Provide the (X, Y) coordinate of the cell's center where the given text is located.  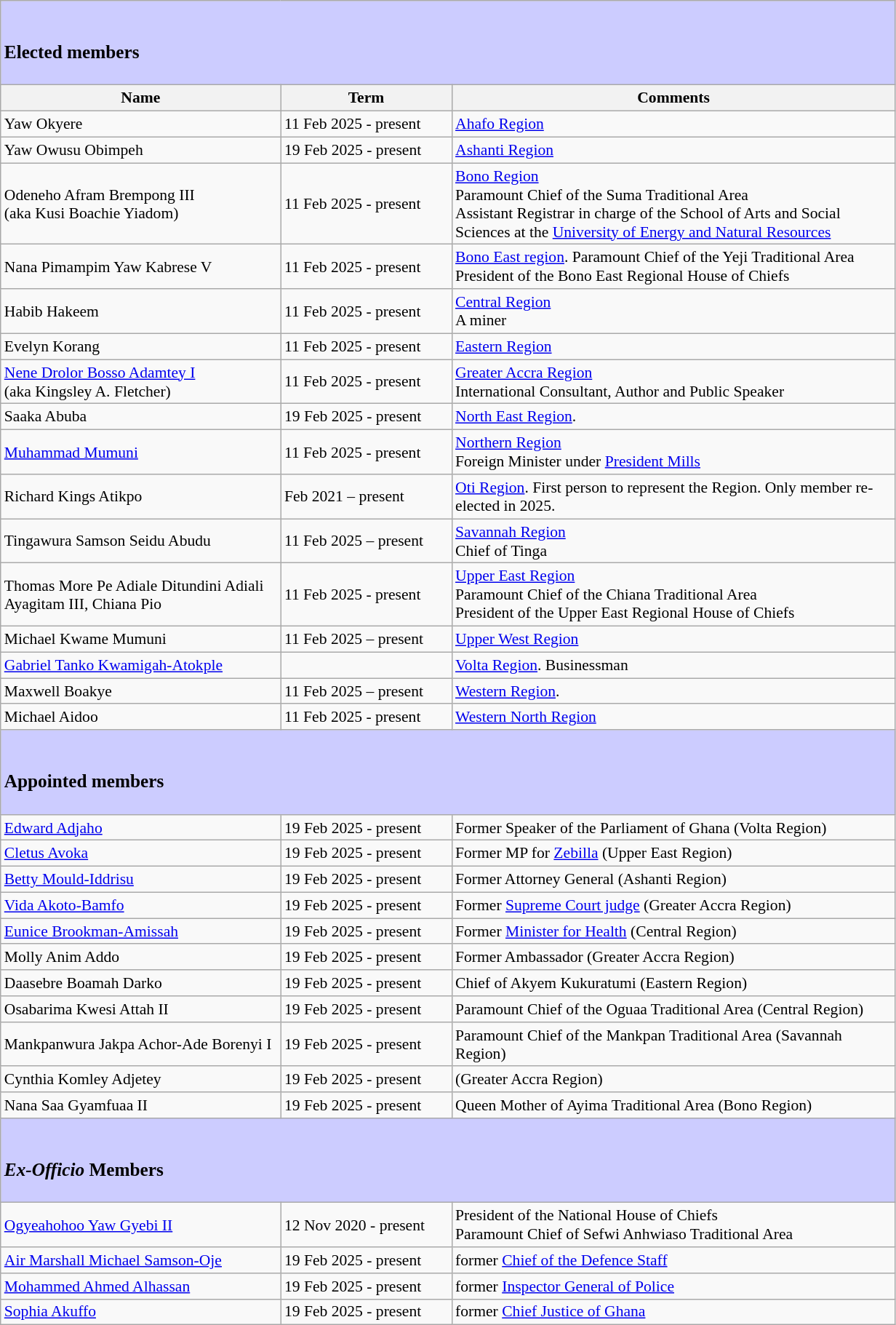
Maxwell Boakye (141, 691)
Betty Mould-Iddrisu (141, 880)
(Greater Accra Region) (673, 1080)
Molly Anim Addo (141, 958)
Queen Mother of Ayima Traditional Area (Bono Region) (673, 1105)
Feb 2021 – present (367, 496)
Mohammed Ahmed Alhassan (141, 1286)
Saaka Abuba (141, 417)
Air Marshall Michael Samson-Oje (141, 1260)
Gabriel Tanko Kwamigah-Atokple (141, 666)
Cynthia Komley Adjetey (141, 1080)
Sophia Akuffo (141, 1312)
Ogyeahohoo Yaw Gyebi II (141, 1225)
Yaw Owusu Obimpeh (141, 151)
Former Minister for Health (Central Region) (673, 931)
Western North Region (673, 717)
Central Region A miner (673, 311)
Former Attorney General (Ashanti Region) (673, 880)
Former MP for Zebilla (Upper East Region) (673, 854)
Nana Saa Gyamfuaa II (141, 1105)
Comments (673, 98)
Michael Aidoo (141, 717)
Term (367, 98)
Habib Hakeem (141, 311)
North East Region. (673, 417)
Former Speaker of the Parliament of Ghana (Volta Region) (673, 828)
Tingawura Samson Seidu Abudu (141, 541)
Upper West Region (673, 640)
12 Nov 2020 - present (367, 1225)
Eastern Region (673, 347)
Chief of Akyem Kukuratumi (Eastern Region) (673, 983)
Thomas More Pe Adiale Ditundini Adiali Ayagitam III, Chiana Pio (141, 595)
Appointed members (448, 772)
former Chief Justice of Ghana (673, 1312)
Richard Kings Atikpo (141, 496)
Northern RegionForeign Minister under President Mills (673, 453)
former Inspector General of Police (673, 1286)
Daasebre Boamah Darko (141, 983)
Bono East region. Paramount Chief of the Yeji Traditional AreaPresident of the Bono East Regional House of Chiefs (673, 266)
Edward Adjaho (141, 828)
Odeneho Afram Brempong III(aka Kusi Boachie Yiadom) (141, 204)
Elected members (448, 43)
Greater Accra Region International Consultant, Author and Public Speaker (673, 381)
Nene Drolor Bosso Adamtey I(aka Kingsley A. Fletcher) (141, 381)
Volta Region. Businessman (673, 666)
Paramount Chief of the Oguaa Traditional Area (Central Region) (673, 1009)
Michael Kwame Mumuni (141, 640)
Muhammad Mumuni (141, 453)
Oti Region. First person to represent the Region. Only member re-elected in 2025. (673, 496)
Ex-Officio Members (448, 1161)
Vida Akoto-Bamfo (141, 905)
Former Supreme Court judge (Greater Accra Region) (673, 905)
Mankpanwura Jakpa Achor-Ade Borenyi I (141, 1045)
Evelyn Korang (141, 347)
Upper East RegionParamount Chief of the Chiana Traditional AreaPresident of the Upper East Regional House of Chiefs (673, 595)
Paramount Chief of the Mankpan Traditional Area (Savannah Region) (673, 1045)
Savannah Region Chief of Tinga (673, 541)
Cletus Avoka (141, 854)
Ahafo Region (673, 124)
Osabarima Kwesi Attah II (141, 1009)
Name (141, 98)
Nana Pimampim Yaw Kabrese V (141, 266)
Ashanti Region (673, 151)
Yaw Okyere (141, 124)
former Chief of the Defence Staff (673, 1260)
Former Ambassador (Greater Accra Region) (673, 958)
Western Region. (673, 691)
President of the National House of ChiefsParamount Chief of Sefwi Anhwiaso Traditional Area (673, 1225)
Eunice Brookman-Amissah (141, 931)
